Determine the [x, y] coordinate at the center of the cell enclosing the given text.  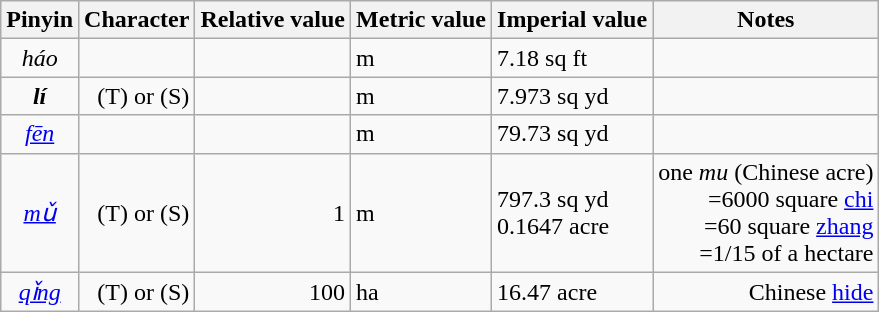
Notes [766, 20]
Imperial value [572, 20]
Relative value [273, 20]
lí [40, 96]
Pinyin [40, 20]
Metric value [422, 20]
one mu (Chinese acre) =6000 square chi =60 square zhang =1/15 of a hectare [766, 212]
1 [273, 212]
79.73 sq yd [572, 134]
16.47 acre [572, 292]
Character [137, 20]
ha [422, 292]
mǔ [40, 212]
7.18 sq ft [572, 58]
7.973 sq yd [572, 96]
qǐng [40, 292]
Chinese hide [766, 292]
fēn [40, 134]
100 [273, 292]
797.3 sq yd0.1647 acre [572, 212]
háo [40, 58]
